Scan for the cell matching the given text and deliver its (x, y) coordinate at center. 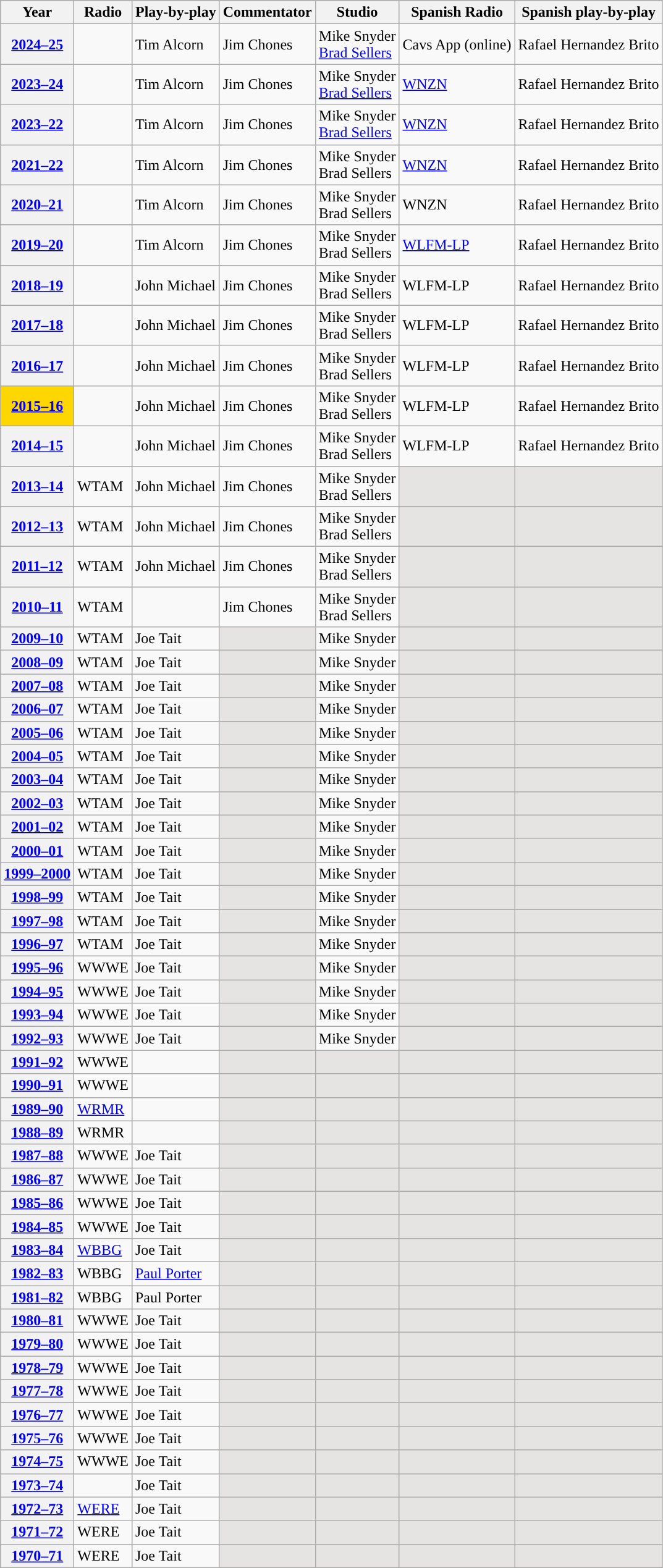
2021–22 (37, 164)
2015–16 (37, 405)
1973–74 (37, 1485)
2004–05 (37, 756)
2014–15 (37, 446)
Studio (357, 12)
2018–19 (37, 285)
Commentator (267, 12)
1996–97 (37, 945)
2011–12 (37, 567)
Play-by-play (175, 12)
Spanish play-by-play (588, 12)
2023–24 (37, 84)
1997–98 (37, 921)
1979–80 (37, 1344)
1995–96 (37, 968)
2009–10 (37, 639)
1992–93 (37, 1039)
1971–72 (37, 1532)
2016–17 (37, 366)
2010–11 (37, 607)
2008–09 (37, 662)
2000–01 (37, 850)
1993–94 (37, 1015)
1974–75 (37, 1462)
2013–14 (37, 486)
2002–03 (37, 803)
1987–88 (37, 1156)
1989–90 (37, 1109)
2007–08 (37, 686)
1985–86 (37, 1203)
1988–89 (37, 1132)
2006–07 (37, 709)
1982–83 (37, 1273)
Year (37, 12)
2001–02 (37, 827)
1977–78 (37, 1391)
1976–77 (37, 1415)
1978–79 (37, 1368)
2012–13 (37, 526)
1999–2000 (37, 874)
1998–99 (37, 897)
1975–76 (37, 1438)
1984–85 (37, 1226)
1990–91 (37, 1085)
2005–06 (37, 733)
1980–81 (37, 1321)
2019–20 (37, 245)
Radio (103, 12)
1994–95 (37, 992)
Cavs App (online) (457, 44)
1972–73 (37, 1509)
1991–92 (37, 1062)
2023–22 (37, 125)
Spanish Radio (457, 12)
2020–21 (37, 205)
2024–25 (37, 44)
2003–04 (37, 780)
1986–87 (37, 1179)
1981–82 (37, 1297)
2017–18 (37, 325)
1970–71 (37, 1556)
1983–84 (37, 1250)
